Search for the cell housing the specified text and yield its [X, Y] center coordinate. 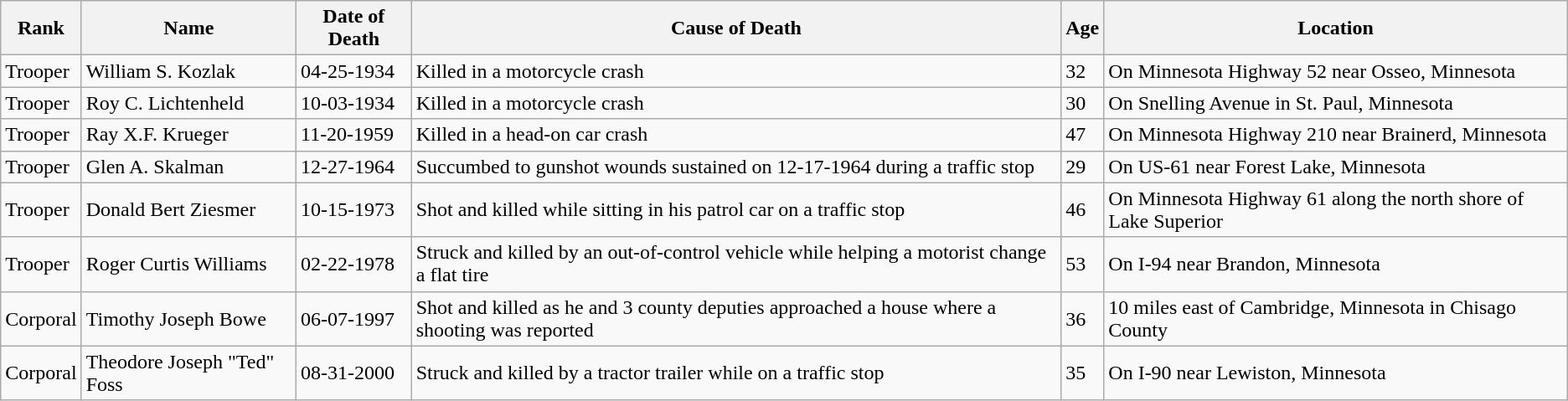
Location [1335, 28]
Donald Bert Ziesmer [188, 209]
Theodore Joseph "Ted" Foss [188, 373]
10-15-1973 [353, 209]
Roger Curtis Williams [188, 265]
On Minnesota Highway 52 near Osseo, Minnesota [1335, 71]
Struck and killed by an out-of-control vehicle while helping a motorist change a flat tire [736, 265]
53 [1082, 265]
10-03-1934 [353, 103]
Shot and killed while sitting in his patrol car on a traffic stop [736, 209]
On Snelling Avenue in St. Paul, Minnesota [1335, 103]
10 miles east of Cambridge, Minnesota in Chisago County [1335, 318]
Ray X.F. Krueger [188, 135]
On Minnesota Highway 210 near Brainerd, Minnesota [1335, 135]
Succumbed to gunshot wounds sustained on 12-17-1964 during a traffic stop [736, 167]
47 [1082, 135]
02-22-1978 [353, 265]
Timothy Joseph Bowe [188, 318]
Shot and killed as he and 3 county deputies approached a house where a shooting was reported [736, 318]
On Minnesota Highway 61 along the north shore of Lake Superior [1335, 209]
29 [1082, 167]
11-20-1959 [353, 135]
Name [188, 28]
On I-94 near Brandon, Minnesota [1335, 265]
12-27-1964 [353, 167]
Struck and killed by a tractor trailer while on a traffic stop [736, 373]
On I-90 near Lewiston, Minnesota [1335, 373]
46 [1082, 209]
Killed in a head-on car crash [736, 135]
William S. Kozlak [188, 71]
04-25-1934 [353, 71]
Age [1082, 28]
Cause of Death [736, 28]
08-31-2000 [353, 373]
30 [1082, 103]
Roy C. Lichtenheld [188, 103]
Rank [41, 28]
Glen A. Skalman [188, 167]
32 [1082, 71]
On US-61 near Forest Lake, Minnesota [1335, 167]
Date of Death [353, 28]
36 [1082, 318]
35 [1082, 373]
06-07-1997 [353, 318]
